From the cell containing the given text, extract its center point as (x, y) coordinate. 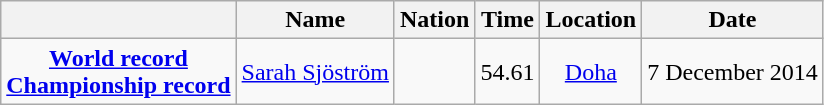
Name (315, 20)
Date (733, 20)
Nation (434, 20)
54.61 (508, 72)
Location (591, 20)
Sarah Sjöström (315, 72)
7 December 2014 (733, 72)
World recordChampionship record (118, 72)
Time (508, 20)
Doha (591, 72)
